Search for the cell housing the specified text and yield its [x, y] center coordinate. 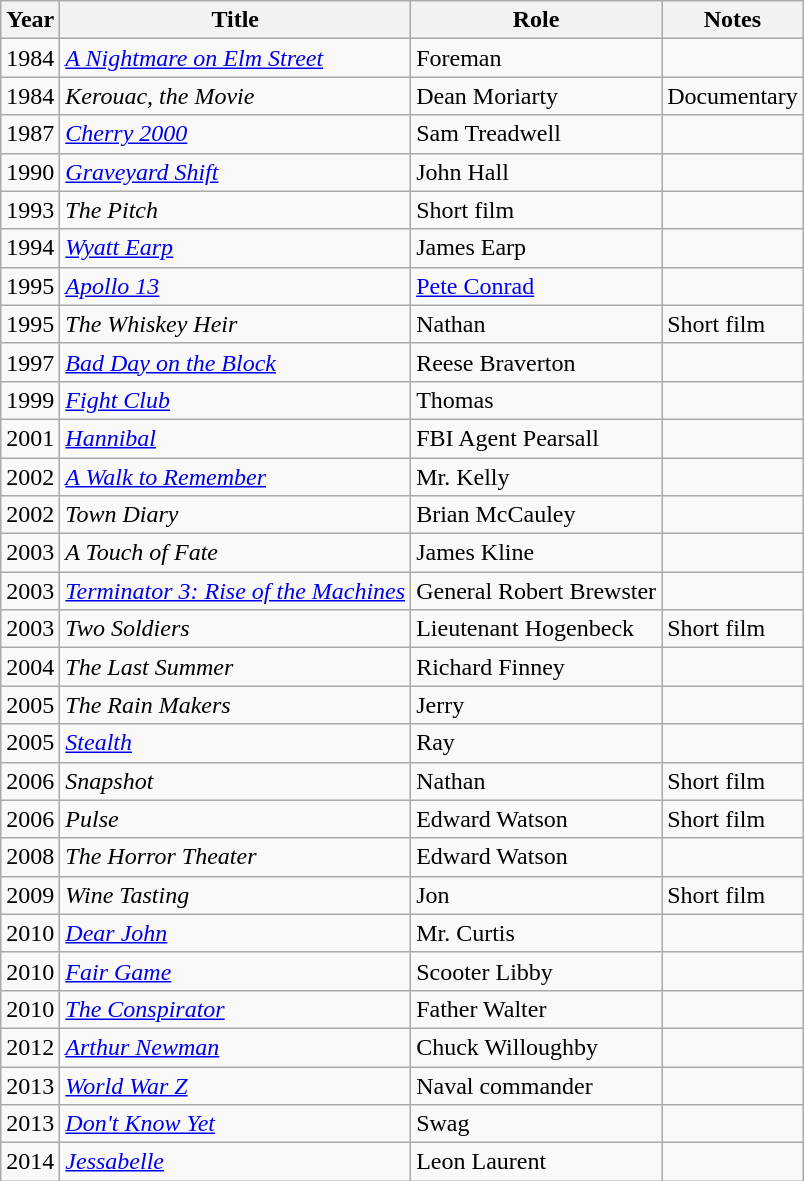
General Robert Brewster [536, 591]
Stealth [236, 743]
Don't Know Yet [236, 1124]
World War Z [236, 1085]
Arthur Newman [236, 1047]
Snapshot [236, 781]
1993 [30, 210]
Sam Treadwell [536, 134]
Mr. Kelly [536, 477]
Brian McCauley [536, 515]
Dear John [236, 933]
1990 [30, 172]
Thomas [536, 400]
Cherry 2000 [236, 134]
Terminator 3: Rise of the Machines [236, 591]
Scooter Libby [536, 971]
Hannibal [236, 438]
Dean Moriarty [536, 96]
The Last Summer [236, 667]
Apollo 13 [236, 286]
Jon [536, 895]
Documentary [733, 96]
The Horror Theater [236, 857]
Town Diary [236, 515]
1987 [30, 134]
The Pitch [236, 210]
Fight Club [236, 400]
FBI Agent Pearsall [536, 438]
A Nightmare on Elm Street [236, 58]
The Conspirator [236, 1009]
Jerry [536, 705]
Two Soldiers [236, 629]
Year [30, 20]
1999 [30, 400]
2014 [30, 1162]
James Earp [536, 248]
The Whiskey Heir [236, 324]
2001 [30, 438]
Richard Finney [536, 667]
Kerouac, the Movie [236, 96]
Pete Conrad [536, 286]
Pulse [236, 819]
Notes [733, 20]
Father Walter [536, 1009]
2009 [30, 895]
Foreman [536, 58]
Swag [536, 1124]
The Rain Makers [236, 705]
A Touch of Fate [236, 553]
Lieutenant Hogenbeck [536, 629]
Title [236, 20]
Wine Tasting [236, 895]
Role [536, 20]
2004 [30, 667]
Reese Braverton [536, 362]
Jessabelle [236, 1162]
1997 [30, 362]
1994 [30, 248]
James Kline [536, 553]
Naval commander [536, 1085]
Bad Day on the Block [236, 362]
A Walk to Remember [236, 477]
Mr. Curtis [536, 933]
Fair Game [236, 971]
Graveyard Shift [236, 172]
2008 [30, 857]
Leon Laurent [536, 1162]
Chuck Willoughby [536, 1047]
John Hall [536, 172]
Wyatt Earp [236, 248]
2012 [30, 1047]
Ray [536, 743]
